Return [x, y] of the center of cell containing provided text 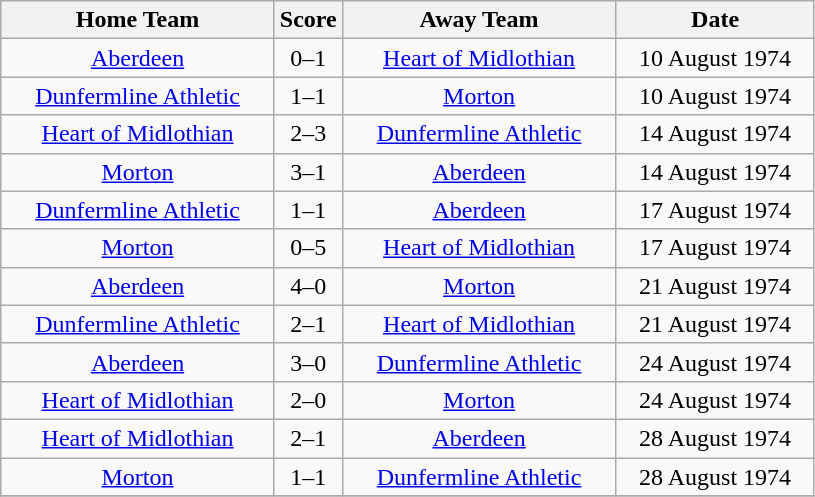
4–0 [308, 286]
Home Team [138, 20]
0–5 [308, 248]
2–3 [308, 134]
Away Team [479, 20]
Score [308, 20]
3–0 [308, 362]
3–1 [308, 172]
2–0 [308, 400]
0–1 [308, 58]
Date [716, 20]
